Locate the cell with the specified text and output its (x, y) center coordinate. 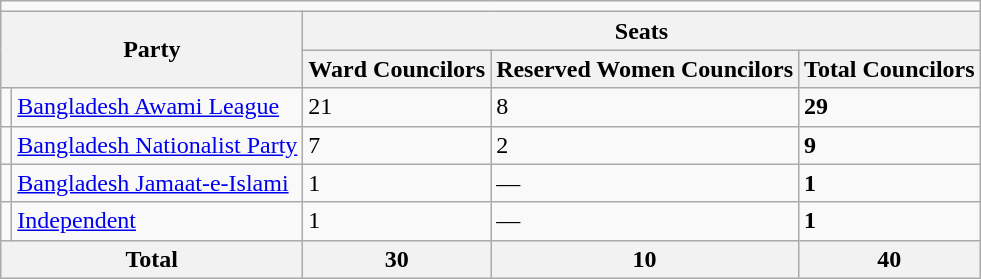
29 (890, 107)
30 (397, 259)
21 (397, 107)
7 (397, 145)
Total (152, 259)
Bangladesh Nationalist Party (158, 145)
10 (645, 259)
Reserved Women Councilors (645, 69)
Party (152, 50)
Independent (158, 221)
9 (890, 145)
2 (645, 145)
8 (645, 107)
40 (890, 259)
Ward Councilors (397, 69)
Bangladesh Jamaat-e-Islami (158, 183)
Total Councilors (890, 69)
Seats (642, 31)
Bangladesh Awami League (158, 107)
